Extract the [x, y] coordinate from the center of the cell holding the provided text.  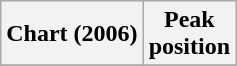
Chart (2006) [72, 34]
Peakposition [189, 34]
